Determine the (X, Y) coordinate at the center of the cell enclosing the given text.  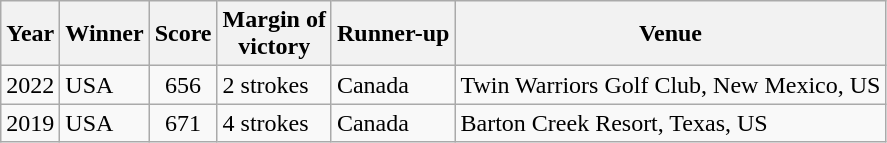
2022 (30, 85)
Runner-up (393, 34)
Winner (104, 34)
Venue (670, 34)
671 (183, 123)
Score (183, 34)
4 strokes (274, 123)
656 (183, 85)
Year (30, 34)
Barton Creek Resort, Texas, US (670, 123)
Twin Warriors Golf Club, New Mexico, US (670, 85)
2019 (30, 123)
2 strokes (274, 85)
Margin ofvictory (274, 34)
